Identify which cell holds the provided text, then report its [x, y] central coordinate. 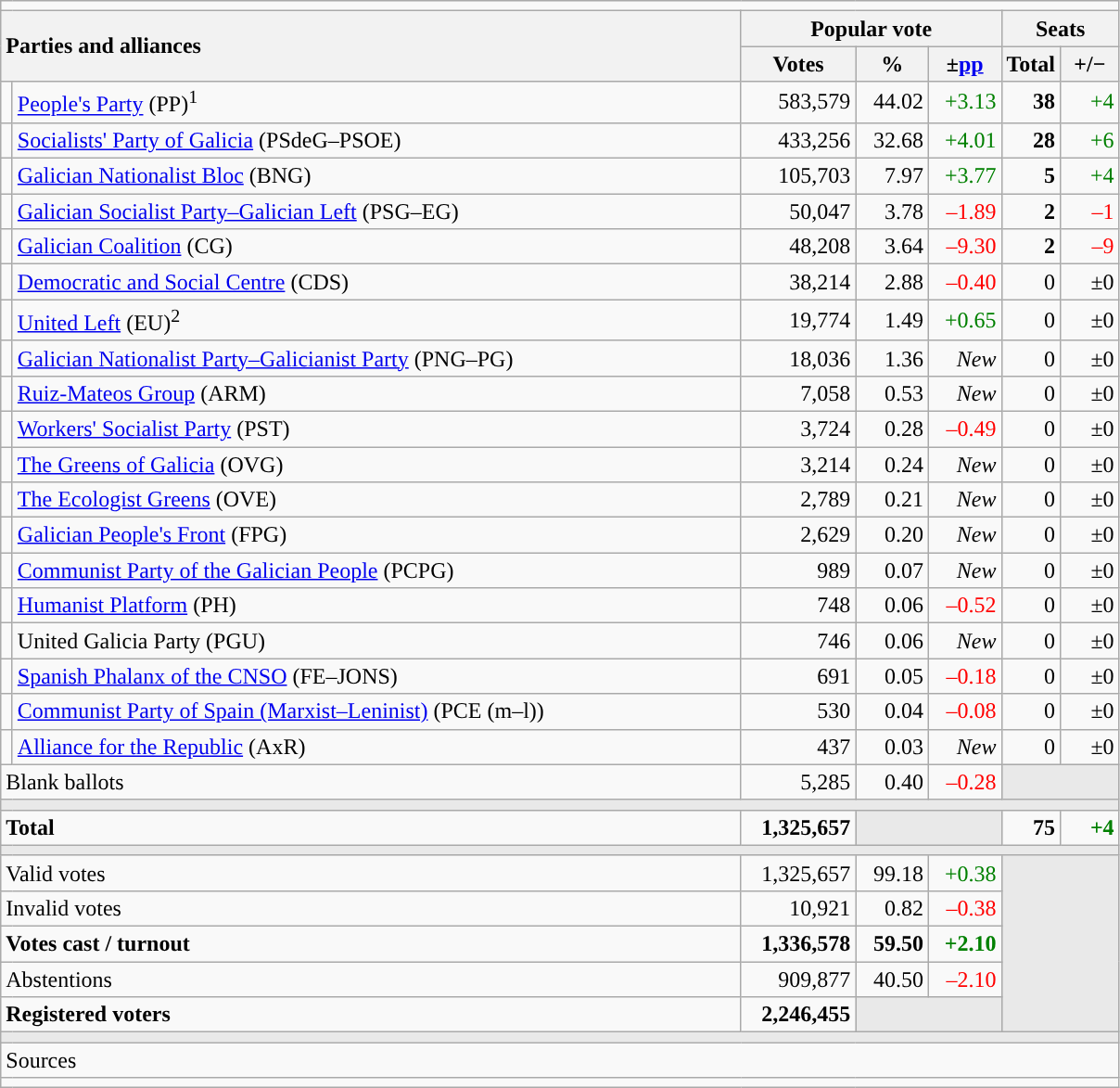
±pp [964, 64]
United Left (EU)2 [376, 321]
–9 [1090, 247]
–1.89 [964, 211]
Seats [1061, 29]
Votes cast / turnout [371, 943]
–0.52 [964, 606]
0.07 [892, 570]
3,724 [798, 429]
75 [1031, 827]
Galician Socialist Party–Galician Left (PSG–EG) [376, 211]
–0.38 [964, 908]
Galician Nationalist Bloc (BNG) [376, 176]
530 [798, 711]
0.20 [892, 535]
0.04 [892, 711]
44.02 [892, 102]
10,921 [798, 908]
Abstentions [371, 979]
+3.77 [964, 176]
3.78 [892, 211]
–0.49 [964, 429]
+4.01 [964, 140]
2,629 [798, 535]
0.53 [892, 393]
–0.28 [964, 782]
Communist Party of Spain (Marxist–Leninist) (PCE (m–l)) [376, 711]
105,703 [798, 176]
+/− [1090, 64]
19,774 [798, 321]
2.88 [892, 282]
–0.18 [964, 676]
% [892, 64]
–0.08 [964, 711]
1,336,578 [798, 943]
Spanish Phalanx of the CNSO (FE–JONS) [376, 676]
437 [798, 747]
1.49 [892, 321]
Galician Coalition (CG) [376, 247]
2,246,455 [798, 1015]
Valid votes [371, 873]
3.64 [892, 247]
0.82 [892, 908]
50,047 [798, 211]
+3.13 [964, 102]
Ruiz-Mateos Group (ARM) [376, 393]
3,214 [798, 465]
Sources [560, 1060]
909,877 [798, 979]
38,214 [798, 282]
7.97 [892, 176]
+2.10 [964, 943]
59.50 [892, 943]
Parties and alliances [371, 46]
0.03 [892, 747]
Socialists' Party of Galicia (PSdeG–PSOE) [376, 140]
0.40 [892, 782]
The Ecologist Greens (OVE) [376, 500]
Galician People's Front (FPG) [376, 535]
5,285 [798, 782]
99.18 [892, 873]
Communist Party of the Galician People (PCPG) [376, 570]
–2.10 [964, 979]
5 [1031, 176]
–1 [1090, 211]
18,036 [798, 358]
32.68 [892, 140]
The Greens of Galicia (OVG) [376, 465]
28 [1031, 140]
–0.40 [964, 282]
691 [798, 676]
0.24 [892, 465]
748 [798, 606]
7,058 [798, 393]
Invalid votes [371, 908]
2,789 [798, 500]
Galician Nationalist Party–Galicianist Party (PNG–PG) [376, 358]
+6 [1090, 140]
1.36 [892, 358]
0.28 [892, 429]
Votes [798, 64]
–9.30 [964, 247]
746 [798, 641]
Popular vote [872, 29]
People's Party (PP)1 [376, 102]
583,579 [798, 102]
Alliance for the Republic (AxR) [376, 747]
38 [1031, 102]
United Galicia Party (PGU) [376, 641]
Blank ballots [371, 782]
40.50 [892, 979]
+0.65 [964, 321]
0.21 [892, 500]
48,208 [798, 247]
989 [798, 570]
Workers' Socialist Party (PST) [376, 429]
+0.38 [964, 873]
Registered voters [371, 1015]
Humanist Platform (PH) [376, 606]
0.05 [892, 676]
433,256 [798, 140]
Democratic and Social Centre (CDS) [376, 282]
